For the text-containing cell, return its midpoint in [X, Y] coordinate format. 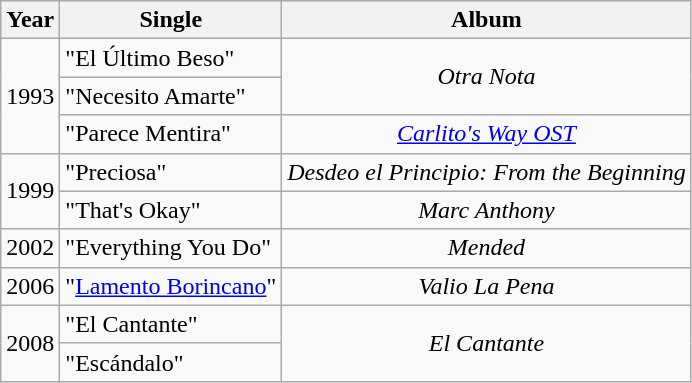
Year [30, 20]
2002 [30, 248]
El Cantante [486, 343]
1999 [30, 191]
2008 [30, 343]
"Preciosa" [171, 172]
Single [171, 20]
"That's Okay" [171, 210]
Album [486, 20]
"El Último Beso" [171, 58]
Carlito's Way OST [486, 134]
"Lamento Borincano" [171, 286]
"El Cantante" [171, 324]
1993 [30, 96]
Marc Anthony [486, 210]
"Everything You Do" [171, 248]
2006 [30, 286]
"Escándalo" [171, 362]
Otra Nota [486, 77]
Desdeo el Principio: From the Beginning [486, 172]
Mended [486, 248]
"Parece Mentira" [171, 134]
Valio La Pena [486, 286]
"Necesito Amarte" [171, 96]
